For the text-containing cell, return its midpoint in [X, Y] coordinate format. 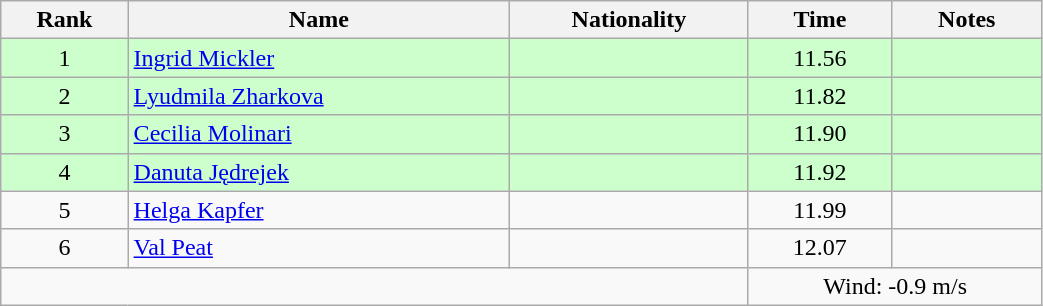
Lyudmila Zharkova [319, 96]
Wind: -0.9 m/s [895, 286]
Helga Kapfer [319, 210]
Notes [966, 20]
Time [820, 20]
Danuta Jędrejek [319, 172]
Ingrid Mickler [319, 58]
11.92 [820, 172]
Rank [64, 20]
Cecilia Molinari [319, 134]
5 [64, 210]
11.99 [820, 210]
11.82 [820, 96]
11.90 [820, 134]
2 [64, 96]
Name [319, 20]
11.56 [820, 58]
12.07 [820, 248]
1 [64, 58]
6 [64, 248]
3 [64, 134]
Nationality [630, 20]
Val Peat [319, 248]
4 [64, 172]
